For the text-containing cell, return its midpoint in (x, y) coordinate format. 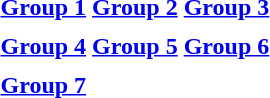
Group 5 (136, 46)
